Return [x, y] of the center of cell containing provided text 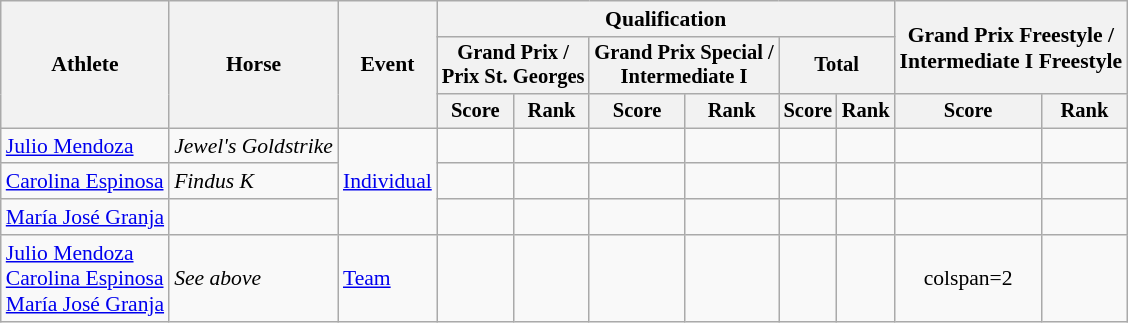
colspan=2 [968, 278]
Qualification [666, 19]
Grand Prix /Prix St. Georges [514, 66]
María José Granja [85, 217]
Grand Prix Special /Intermediate I [684, 66]
Horse [254, 64]
See above [254, 278]
Individual [388, 182]
Athlete [85, 64]
Team [388, 278]
Grand Prix Freestyle /Intermediate I Freestyle [1012, 48]
Carolina Espinosa [85, 182]
Event [388, 64]
Jewel's Goldstrike [254, 146]
Total [837, 66]
Findus K [254, 182]
Julio Mendoza [85, 146]
Julio MendozaCarolina EspinosaMaría José Granja [85, 278]
